Capture the cell that displays the provided text and extract its [x, y] central coordinate. 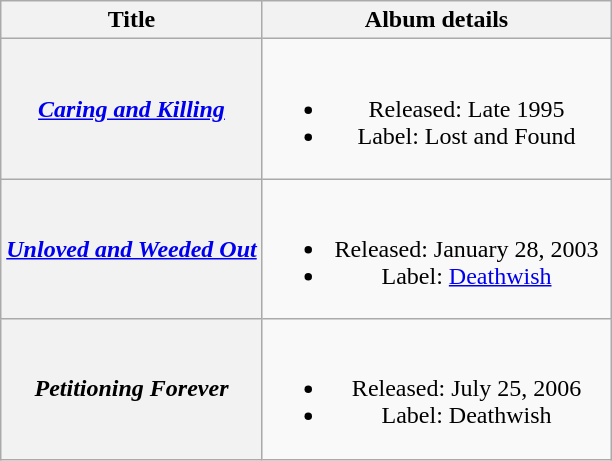
Title [132, 20]
Album details [436, 20]
Released: July 25, 2006Label: Deathwish [436, 389]
Released: Late 1995Label: Lost and Found [436, 109]
Caring and Killing [132, 109]
Released: January 28, 2003Label: Deathwish [436, 249]
Petitioning Forever [132, 389]
Unloved and Weeded Out [132, 249]
